From the cell containing the given text, extract its center point as [x, y] coordinate. 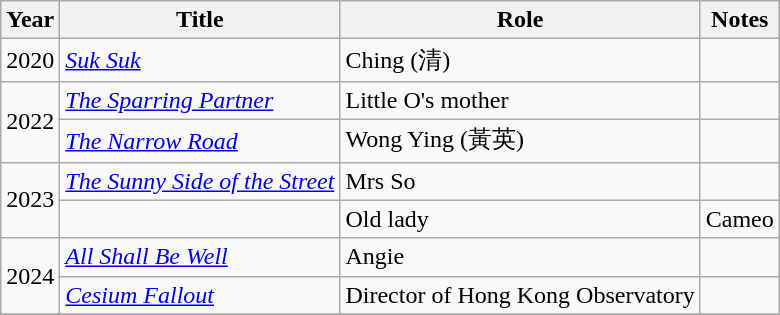
Mrs So [520, 181]
Old lady [520, 219]
Title [200, 20]
Wong Ying (黃英) [520, 140]
The Narrow Road [200, 140]
2024 [30, 276]
Year [30, 20]
2020 [30, 60]
All Shall Be Well [200, 257]
Ching (清) [520, 60]
2022 [30, 122]
Notes [740, 20]
The Sunny Side of the Street [200, 181]
Role [520, 20]
Suk Suk [200, 60]
2023 [30, 200]
Cameo [740, 219]
Angie [520, 257]
The Sparring Partner [200, 100]
Little O's mother [520, 100]
Director of Hong Kong Observatory [520, 295]
Cesium Fallout [200, 295]
